Locate the cell with the specified text and output its (x, y) center coordinate. 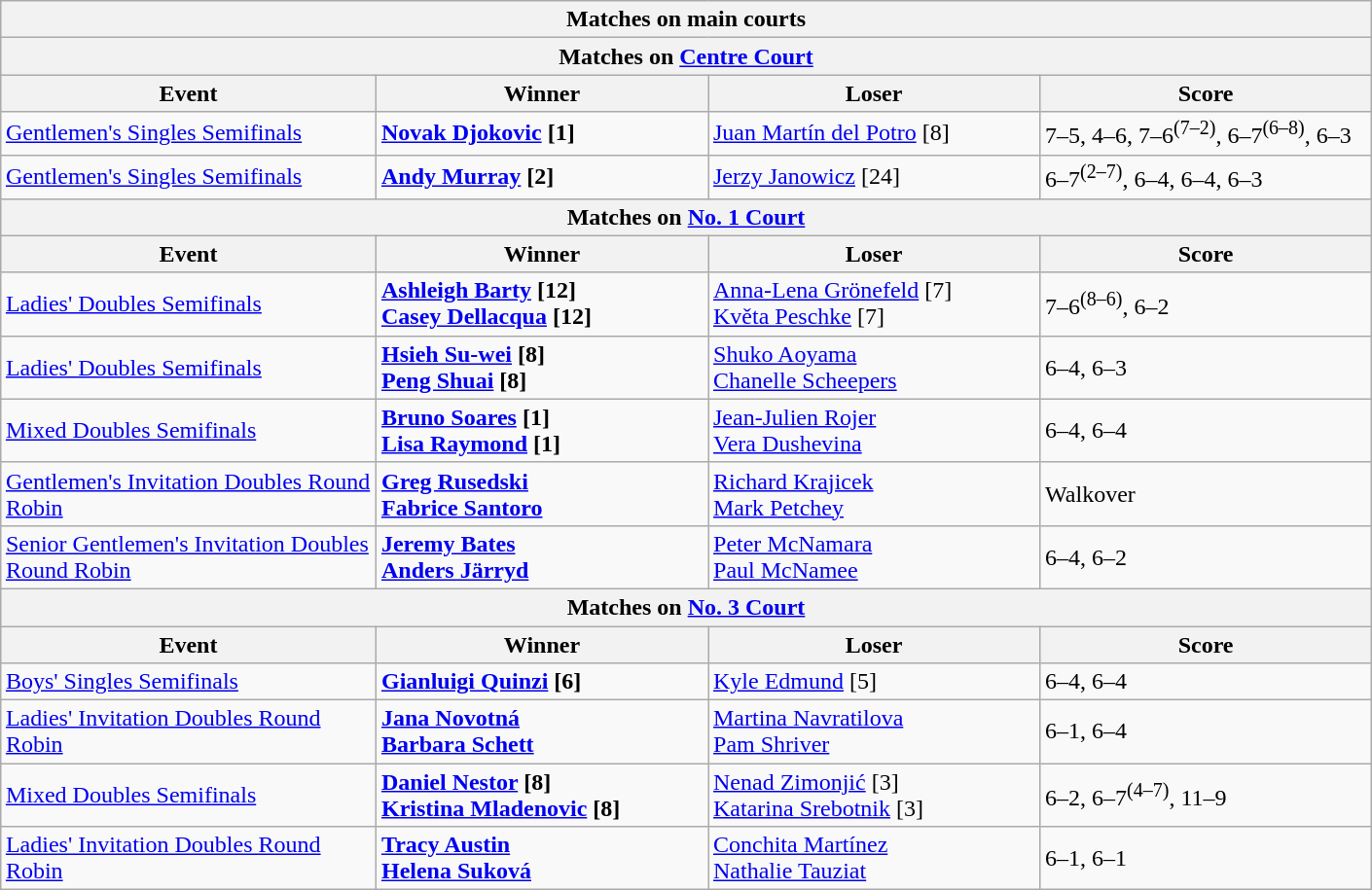
Senior Gentlemen's Invitation Doubles Round Robin (188, 556)
Hsieh Su-wei [8] Peng Shuai [8] (541, 368)
Peter McNamara Paul McNamee (874, 556)
Bruno Soares [1] Lisa Raymond [1] (541, 430)
Matches on No. 1 Court (685, 217)
Greg Rusedski Fabrice Santoro (541, 494)
6–1, 6–4 (1207, 731)
Richard Krajicek Mark Petchey (874, 494)
7–5, 4–6, 7–6(7–2), 6–7(6–8), 6–3 (1207, 134)
Jana Novotná Barbara Schett (541, 731)
Novak Djokovic [1] (541, 134)
Gianluigi Quinzi [6] (541, 682)
7–6(8–6), 6–2 (1207, 303)
Daniel Nestor [8] Kristina Mladenovic [8] (541, 796)
Matches on Centre Court (685, 56)
6–2, 6–7(4–7), 11–9 (1207, 796)
Jerzy Janowicz [24] (874, 177)
6–4, 6–2 (1207, 556)
Andy Murray [2] (541, 177)
Boys' Singles Semifinals (188, 682)
Walkover (1207, 494)
Martina Navratilova Pam Shriver (874, 731)
Jeremy Bates Anders Järryd (541, 556)
Kyle Edmund [5] (874, 682)
Juan Martín del Potro [8] (874, 134)
6–1, 6–1 (1207, 858)
Ashleigh Barty [12] Casey Dellacqua [12] (541, 303)
6–7(2–7), 6–4, 6–4, 6–3 (1207, 177)
Gentlemen's Invitation Doubles Round Robin (188, 494)
Shuko Aoyama Chanelle Scheepers (874, 368)
Jean-Julien Rojer Vera Dushevina (874, 430)
Anna-Lena Grönefeld [7] Květa Peschke [7] (874, 303)
6–4, 6–3 (1207, 368)
Nenad Zimonjić [3] Katarina Srebotnik [3] (874, 796)
Matches on No. 3 Court (685, 607)
Matches on main courts (685, 19)
Conchita Martínez Nathalie Tauziat (874, 858)
Tracy Austin Helena Suková (541, 858)
